Determine the (X, Y) coordinate at the center of the cell enclosing the given text.  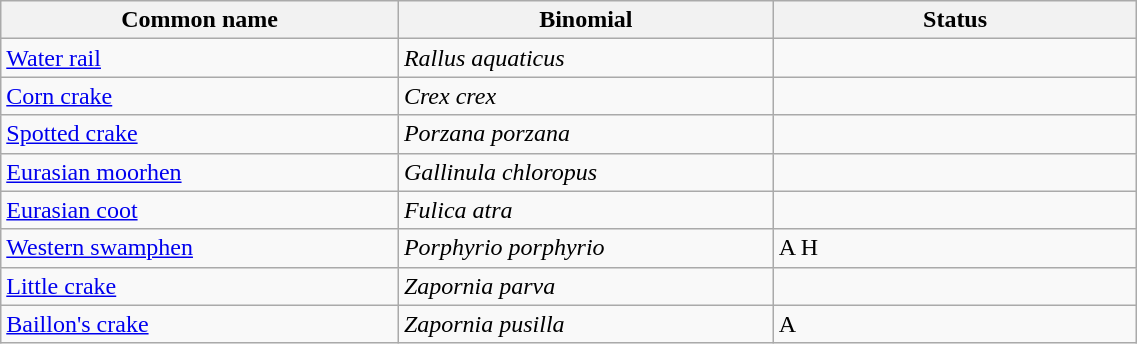
Status (955, 20)
Spotted crake (200, 134)
Baillon's crake (200, 324)
A (955, 324)
Fulica atra (586, 210)
A H (955, 248)
Rallus aquaticus (586, 58)
Western swamphen (200, 248)
Eurasian moorhen (200, 172)
Eurasian coot (200, 210)
Corn crake (200, 96)
Crex crex (586, 96)
Zapornia pusilla (586, 324)
Porzana porzana (586, 134)
Water rail (200, 58)
Common name (200, 20)
Porphyrio porphyrio (586, 248)
Zapornia parva (586, 286)
Gallinula chloropus (586, 172)
Binomial (586, 20)
Little crake (200, 286)
